Extract the [X, Y] coordinate from the center of the cell holding the provided text.  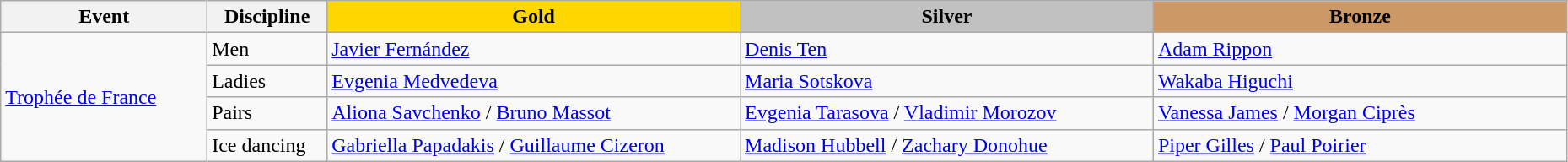
Bronze [1360, 17]
Madison Hubbell / Zachary Donohue [947, 145]
Ladies [267, 81]
Denis Ten [947, 49]
Piper Gilles / Paul Poirier [1360, 145]
Silver [947, 17]
Maria Sotskova [947, 81]
Evgenia Medvedeva [534, 81]
Aliona Savchenko / Bruno Massot [534, 113]
Gabriella Papadakis / Guillaume Cizeron [534, 145]
Wakaba Higuchi [1360, 81]
Javier Fernández [534, 49]
Event [105, 17]
Gold [534, 17]
Trophée de France [105, 97]
Men [267, 49]
Ice dancing [267, 145]
Discipline [267, 17]
Pairs [267, 113]
Evgenia Tarasova / Vladimir Morozov [947, 113]
Adam Rippon [1360, 49]
Vanessa James / Morgan Ciprès [1360, 113]
